Locate the cell with the specified text and output its (x, y) center coordinate. 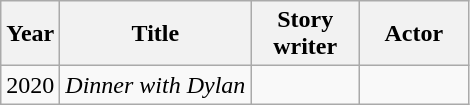
Title (156, 34)
Story writer (306, 34)
Year (30, 34)
2020 (30, 85)
Actor (414, 34)
Dinner with Dylan (156, 85)
